From the cell containing the given text, extract its center point as [x, y] coordinate. 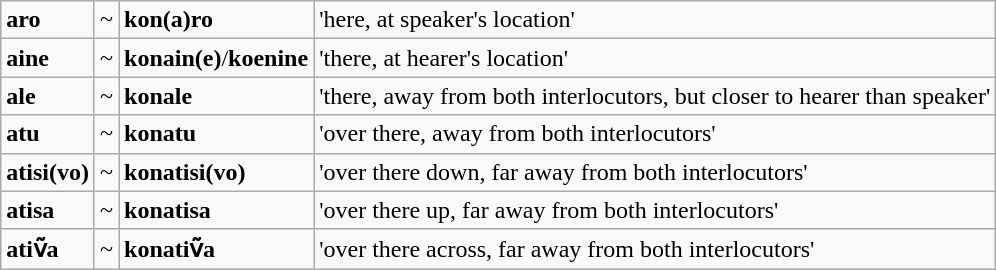
'over there down, far away from both interlocutors' [655, 172]
'here, at speaker's location' [655, 20]
atisi(vo) [48, 172]
'over there up, far away from both interlocutors' [655, 210]
konatisa [216, 210]
kon(a)ro [216, 20]
konain(e)/koenine [216, 58]
'there, at hearer's location' [655, 58]
atiṽa [48, 249]
atu [48, 134]
'over there across, far away from both interlocutors' [655, 249]
konatu [216, 134]
ale [48, 96]
'over there, away from both interlocutors' [655, 134]
konatiṽa [216, 249]
'there, away from both interlocutors, but closer to hearer than speaker' [655, 96]
aro [48, 20]
aine [48, 58]
konatisi(vo) [216, 172]
atisa [48, 210]
konale [216, 96]
